Identify which cell holds the provided text, then report its (x, y) central coordinate. 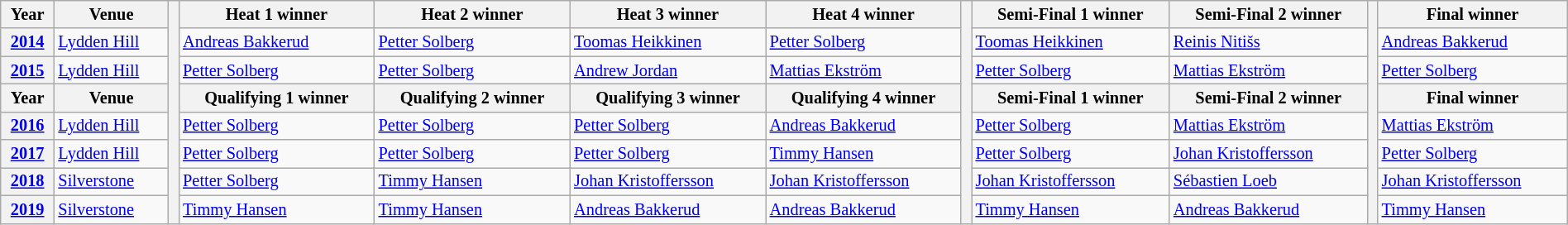
2015 (28, 70)
2016 (28, 126)
Heat 2 winner (473, 14)
Andrew Jordan (668, 70)
Heat 1 winner (276, 14)
Heat 3 winner (668, 14)
2018 (28, 181)
Reinis Nitišs (1269, 42)
Qualifying 2 winner (473, 98)
Qualifying 4 winner (863, 98)
2019 (28, 209)
Sébastien Loeb (1269, 181)
Qualifying 3 winner (668, 98)
2014 (28, 42)
2017 (28, 154)
Heat 4 winner (863, 14)
Qualifying 1 winner (276, 98)
